Output the [X, Y] coordinate of the center of the cell containing the given text.  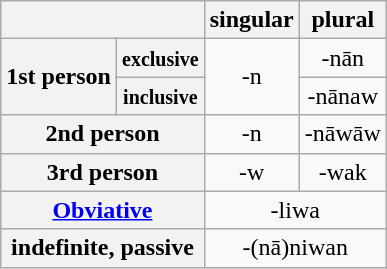
Obviative [102, 210]
-liwa [295, 210]
singular [252, 20]
-nān [342, 58]
exclusive [160, 58]
-nāwāw [342, 134]
-w [252, 172]
3rd person [102, 172]
1st person [59, 77]
indefinite, passive [102, 248]
2nd person [102, 134]
inclusive [160, 96]
-wak [342, 172]
plural [342, 20]
-nānaw [342, 96]
-(nā)niwan [295, 248]
